Identify which cell holds the provided text, then report its (x, y) central coordinate. 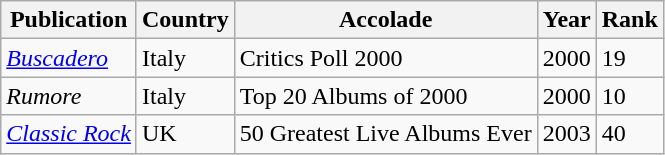
Rank (630, 20)
Critics Poll 2000 (386, 58)
Accolade (386, 20)
19 (630, 58)
50 Greatest Live Albums Ever (386, 134)
Year (566, 20)
10 (630, 96)
40 (630, 134)
UK (185, 134)
Buscadero (69, 58)
Top 20 Albums of 2000 (386, 96)
Classic Rock (69, 134)
Rumore (69, 96)
Publication (69, 20)
2003 (566, 134)
Country (185, 20)
